Identify which cell holds the provided text, then report its [X, Y] central coordinate. 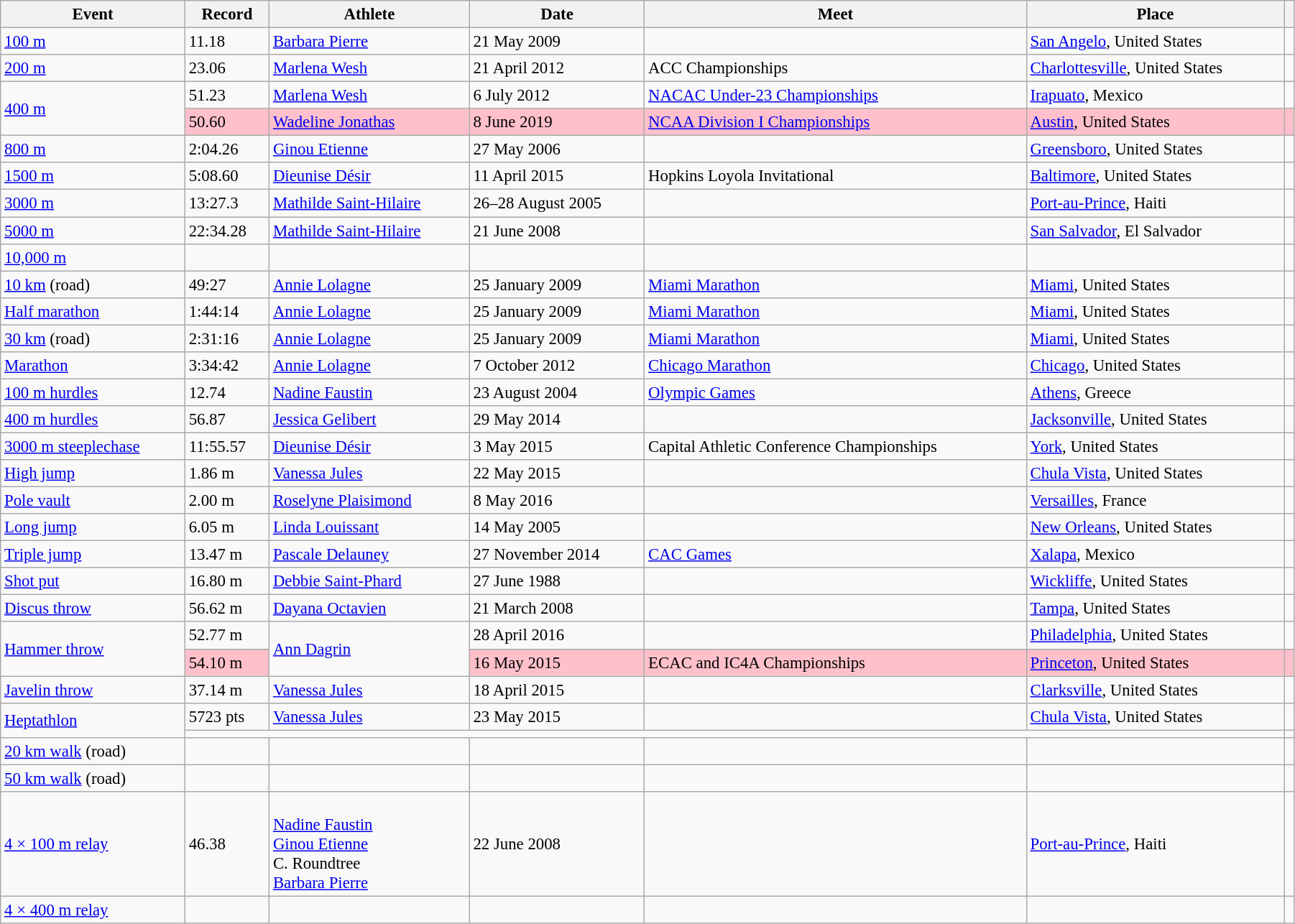
Charlottesville, United States [1156, 68]
100 m [93, 42]
Austin, United States [1156, 122]
Philadelphia, United States [1156, 636]
Athens, Greece [1156, 392]
16.80 m [227, 581]
23 August 2004 [557, 392]
3:34:42 [227, 366]
High jump [93, 473]
Barbara Pierre [369, 42]
2.00 m [227, 501]
Pascale Delauney [369, 555]
Ann Dagrin [369, 650]
NCAA Division I Championships [835, 122]
2:31:16 [227, 338]
Versailles, France [1156, 501]
Hopkins Loyola Invitational [835, 176]
Date [557, 14]
5:08.60 [227, 176]
21 May 2009 [557, 42]
Heptathlon [93, 720]
28 April 2016 [557, 636]
21 April 2012 [557, 68]
Nadine Faustin [369, 392]
27 November 2014 [557, 555]
1:44:14 [227, 311]
200 m [93, 68]
Shot put [93, 581]
Jessica Gelibert [369, 420]
50 km walk (road) [93, 778]
29 May 2014 [557, 420]
Linda Louissant [369, 527]
23 May 2015 [557, 716]
7 October 2012 [557, 366]
Record [227, 14]
Olympic Games [835, 392]
3 May 2015 [557, 446]
14 May 2005 [557, 527]
23.06 [227, 68]
18 April 2015 [557, 690]
5000 m [93, 231]
4 × 100 m relay [93, 844]
21 June 2008 [557, 231]
11:55.57 [227, 446]
Wickliffe, United States [1156, 581]
22:34.28 [227, 231]
Place [1156, 14]
Chicago Marathon [835, 366]
13:27.3 [227, 203]
Greensboro, United States [1156, 149]
22 May 2015 [557, 473]
27 May 2006 [557, 149]
Javelin throw [93, 690]
ACC Championships [835, 68]
Long jump [93, 527]
800 m [93, 149]
Discus throw [93, 609]
1500 m [93, 176]
6 July 2012 [557, 96]
400 m [93, 109]
San Angelo, United States [1156, 42]
Meet [835, 14]
Jacksonville, United States [1156, 420]
Roselyne Plaisimond [369, 501]
Marathon [93, 366]
13.47 m [227, 555]
Wadeline Jonathas [369, 122]
Debbie Saint-Phard [369, 581]
56.62 m [227, 609]
49:27 [227, 285]
Dayana Octavien [369, 609]
1.86 m [227, 473]
Half marathon [93, 311]
Princeton, United States [1156, 662]
2:04.26 [227, 149]
51.23 [227, 96]
37.14 m [227, 690]
100 m hurdles [93, 392]
11 April 2015 [557, 176]
21 March 2008 [557, 609]
Chicago, United States [1156, 366]
400 m hurdles [93, 420]
Pole vault [93, 501]
5723 pts [227, 716]
NACAC Under-23 Championships [835, 96]
Baltimore, United States [1156, 176]
54.10 m [227, 662]
11.18 [227, 42]
Event [93, 14]
York, United States [1156, 446]
Tampa, United States [1156, 609]
16 May 2015 [557, 662]
3000 m [93, 203]
San Salvador, El Salvador [1156, 231]
Ginou Etienne [369, 149]
8 June 2019 [557, 122]
Nadine FaustinGinou EtienneC. RoundtreeBarbara Pierre [369, 844]
Hammer throw [93, 650]
Athlete [369, 14]
50.60 [227, 122]
Clarksville, United States [1156, 690]
6.05 m [227, 527]
10 km (road) [93, 285]
27 June 1988 [557, 581]
CAC Games [835, 555]
Triple jump [93, 555]
30 km (road) [93, 338]
46.38 [227, 844]
22 June 2008 [557, 844]
10,000 m [93, 257]
8 May 2016 [557, 501]
20 km walk (road) [93, 752]
26–28 August 2005 [557, 203]
3000 m steeplechase [93, 446]
Capital Athletic Conference Championships [835, 446]
New Orleans, United States [1156, 527]
52.77 m [227, 636]
12.74 [227, 392]
Xalapa, Mexico [1156, 555]
56.87 [227, 420]
Irapuato, Mexico [1156, 96]
ECAC and IC4A Championships [835, 662]
4 × 400 m relay [93, 910]
